Return (X, Y) of the center of cell containing provided text 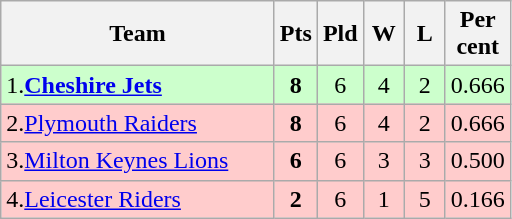
L (424, 34)
0.500 (478, 161)
Team (138, 34)
Pld (340, 34)
3.Milton Keynes Lions (138, 161)
Per cent (478, 34)
4.Leicester Riders (138, 199)
5 (424, 199)
0.166 (478, 199)
1.Cheshire Jets (138, 85)
2.Plymouth Raiders (138, 123)
Pts (296, 34)
1 (384, 199)
W (384, 34)
